Search for the cell housing the specified text and yield its (x, y) center coordinate. 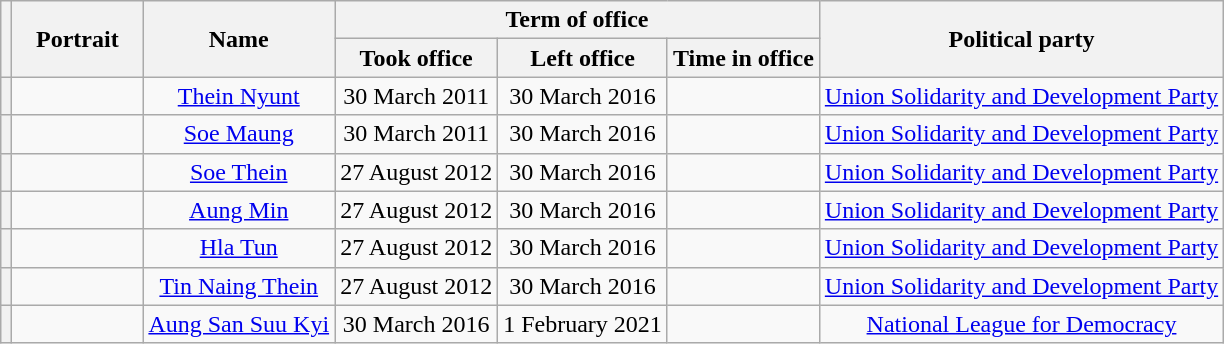
Left office (583, 58)
Aung Min (239, 210)
Soe Thein (239, 172)
Took office (416, 58)
Portrait (78, 39)
National League for Democracy (1021, 324)
Aung San Suu Kyi (239, 324)
Tin Naing Thein (239, 286)
1 February 2021 (583, 324)
Time in office (743, 58)
Hla Tun (239, 248)
Thein Nyunt (239, 96)
Term of office (578, 20)
Name (239, 39)
Political party (1021, 39)
Soe Maung (239, 134)
